Determine the (X, Y) coordinate at the center of the cell enclosing the given text.  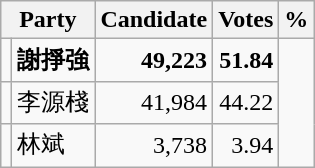
41,984 (154, 102)
49,223 (154, 60)
Party (48, 20)
3,738 (154, 146)
51.84 (246, 60)
% (296, 20)
Candidate (154, 20)
林斌 (54, 146)
謝掙強 (54, 60)
Votes (246, 20)
3.94 (246, 146)
李源棧 (54, 102)
44.22 (246, 102)
